Scan for the cell matching the given text and deliver its (X, Y) coordinate at center. 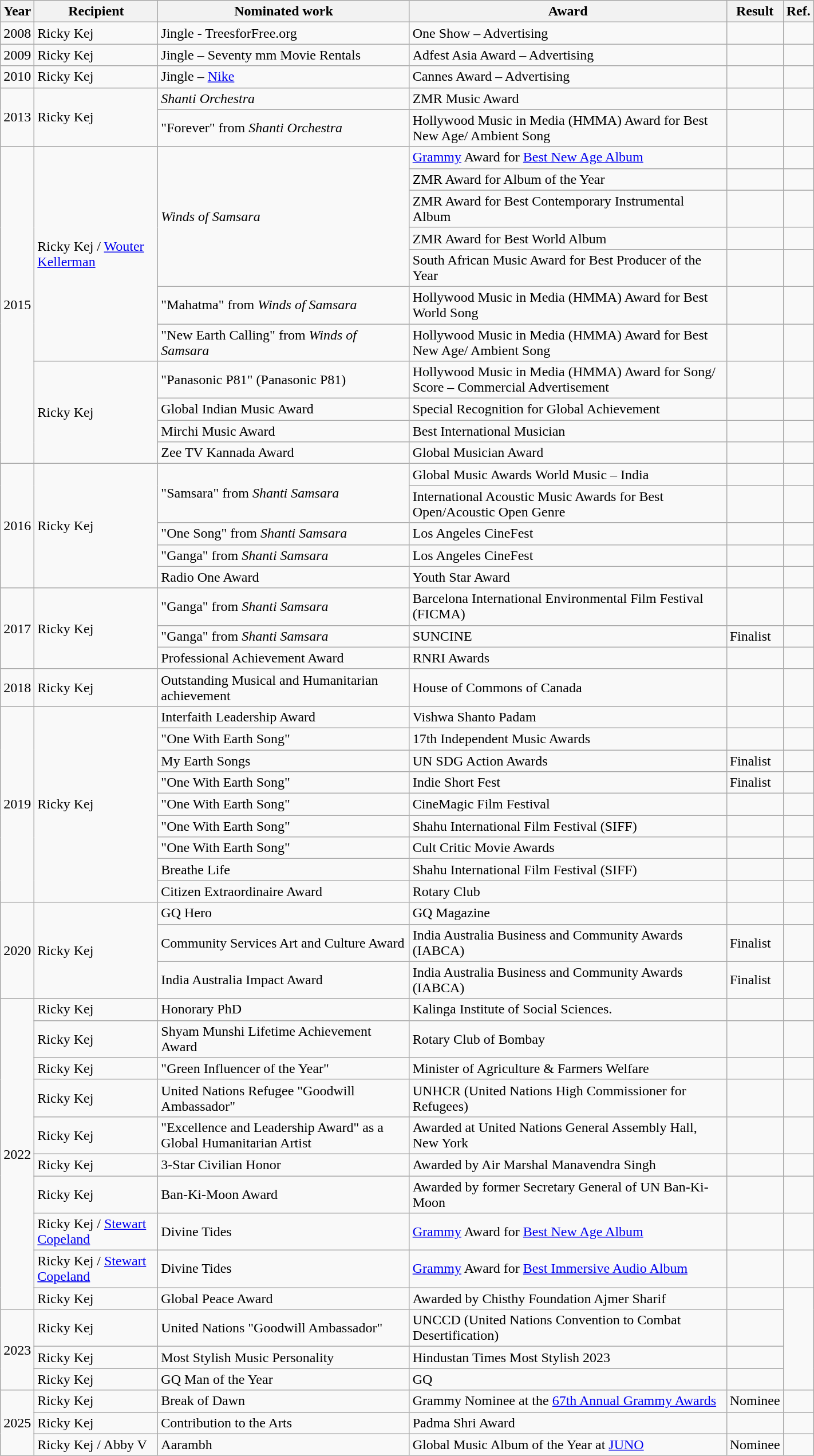
2016 (17, 526)
Breathe Life (284, 870)
Jingle – Nike (284, 77)
Shyam Munshi Lifetime Achievement Award (284, 1039)
Jingle – Seventy mm Movie Rentals (284, 55)
Result (754, 11)
United Nations Refugee "Goodwill Ambassador" (284, 1098)
2018 (17, 687)
Aarambh (284, 1445)
South African Music Award for Best Producer of the Year (568, 268)
Cannes Award – Advertising (568, 77)
Zee TV Kannada Award (284, 453)
Mirchi Music Award (284, 431)
17th Independent Music Awards (568, 739)
Citizen Extraordinaire Award (284, 891)
GQ Man of the Year (284, 1379)
Awarded at United Nations General Assembly Hall, New York (568, 1135)
2008 (17, 33)
"Excellence and Leadership Award" as a Global Humanitarian Artist (284, 1135)
Minister of Agriculture & Farmers Welfare (568, 1068)
"Mahatma" from Winds of Samsara (284, 305)
CineMagic Film Festival (568, 804)
Ban-Ki-Moon Award (284, 1194)
"Samsara" from Shanti Samsara (284, 494)
Padma Shri Award (568, 1423)
Honorary PhD (284, 1009)
Radio One Award (284, 577)
Grammy Nominee at the 67th Annual Grammy Awards (568, 1401)
Grammy Award for Best Immersive Audio Album (568, 1269)
Ref. (798, 11)
Youth Star Award (568, 577)
Hollywood Music in Media (HMMA) Award for Best World Song (568, 305)
ZMR Award for Best Contemporary Instrumental Album (568, 208)
SUNCINE (568, 636)
Awarded by Air Marshal Manavendra Singh (568, 1165)
Recipient (96, 11)
"New Earth Calling" from Winds of Samsara (284, 342)
ZMR Award for Album of the Year (568, 179)
GQ Hero (284, 913)
"One Song" from Shanti Samsara (284, 534)
"Panasonic P81" (Panasonic P81) (284, 380)
Hindustan Times Most Stylish 2023 (568, 1358)
Adfest Asia Award – Advertising (568, 55)
ZMR Music Award (568, 98)
2013 (17, 117)
Global Music Awards World Music – India (568, 475)
2022 (17, 1154)
Contribution to the Arts (284, 1423)
My Earth Songs (284, 761)
"Forever" from Shanti Orchestra (284, 128)
2010 (17, 77)
Global Indian Music Award (284, 409)
GQ Magazine (568, 913)
Break of Dawn (284, 1401)
UNHCR (United Nations High Commissioner for Refugees) (568, 1098)
UNCCD (United Nations Convention to Combat Desertification) (568, 1328)
One Show – Advertising (568, 33)
Global Music Album of the Year at JUNO (568, 1445)
House of Commons of Canada (568, 687)
2019 (17, 804)
Shanti Orchestra (284, 98)
UN SDG Action Awards (568, 761)
2009 (17, 55)
Professional Achievement Award (284, 658)
Global Peace Award (284, 1299)
Outstanding Musical and Humanitarian achievement (284, 687)
GQ (568, 1379)
Vishwa Shanto Padam (568, 717)
Rotary Club (568, 891)
Special Recognition for Global Achievement (568, 409)
International Acoustic Music Awards for Best Open/Acoustic Open Genre (568, 504)
Award (568, 11)
Nominated work (284, 11)
India Australia Impact Award (284, 980)
Interfaith Leadership Award (284, 717)
Year (17, 11)
Global Musician Award (568, 453)
Most Stylish Music Personality (284, 1358)
RNRI Awards (568, 658)
2017 (17, 629)
Hollywood Music in Media (HMMA) Award for Song/ Score – Commercial Advertisement (568, 380)
2020 (17, 950)
Rotary Club of Bombay (568, 1039)
Awarded by former Secretary General of UN Ban-Ki-Moon (568, 1194)
Cult Critic Movie Awards (568, 848)
2025 (17, 1423)
Awarded by Chisthy Foundation Ajmer Sharif (568, 1299)
United Nations "Goodwill Ambassador" (284, 1328)
ZMR Award for Best World Album (568, 238)
Barcelona International Environmental Film Festival (FICMA) (568, 607)
Jingle - TreesforFree.org (284, 33)
2015 (17, 305)
2023 (17, 1350)
3-Star Civilian Honor (284, 1165)
Ricky Kej / Abby V (96, 1445)
Kalinga Institute of Social Sciences. (568, 1009)
Ricky Kej / Wouter Kellerman (96, 254)
Indie Short Fest (568, 783)
Best International Musician (568, 431)
Community Services Art and Culture Award (284, 942)
Winds of Samsara (284, 216)
"Green Influencer of the Year" (284, 1068)
